Scan for the cell matching the given text and deliver its [X, Y] coordinate at center. 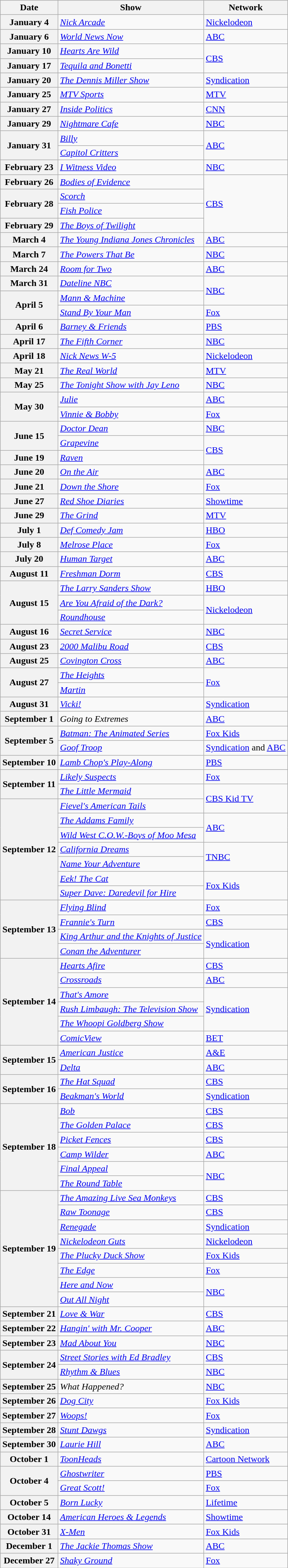
September 18 [29, 1147]
The Golden Palace [131, 1125]
September 19 [29, 1248]
The Real World [131, 370]
September 26 [29, 1401]
August 25 [29, 661]
Hangin' with Mr. Cooper [131, 1328]
Barney & Friends [131, 327]
January 4 [29, 22]
Cartoon Network [246, 1459]
March 31 [29, 283]
Nick Arcade [131, 22]
I Witness Video [131, 167]
Fievel's American Tails [131, 806]
Nightmare Cafe [131, 124]
The Amazing Live Sea Monkeys [131, 1198]
Going to Extremes [131, 719]
February 26 [29, 182]
September 24 [29, 1365]
August 16 [29, 631]
Show [131, 8]
TNBC [246, 856]
June 19 [29, 458]
Stunt Dawgs [131, 1430]
March 4 [29, 240]
March 24 [29, 269]
Are You Afraid of the Dark? [131, 602]
Hearts Are Wild [131, 51]
Down the Shore [131, 487]
Flying Blind [131, 908]
ToonHeads [131, 1459]
The Dennis Miller Show [131, 80]
ComicView [131, 1038]
The Young Indiana Jones Chronicles [131, 240]
Lifetime [246, 1502]
Shaky Ground [131, 1560]
January 17 [29, 66]
X-Men [131, 1531]
Ghostwriter [131, 1473]
Billy [131, 138]
Red Shoe Diaries [131, 501]
The Powers That Be [131, 254]
September 30 [29, 1444]
Dateline NBC [131, 283]
BET [246, 1038]
Network [246, 8]
August 11 [29, 574]
July 20 [29, 559]
February 23 [29, 167]
April 5 [29, 305]
Beakman's World [131, 1096]
California Dreams [131, 849]
July 8 [29, 545]
The Addams Family [131, 820]
Lamb Chop's Play-Along [131, 762]
Room for Two [131, 269]
The Plucky Duck Show [131, 1256]
June 15 [29, 436]
January 6 [29, 37]
Street Stories with Ed Bradley [131, 1358]
The Whoopi Goldberg Show [131, 1023]
January 29 [29, 124]
Martin [131, 690]
King Arthur and the Knights of Justice [131, 937]
The Tonight Show with Jay Leno [131, 385]
September 21 [29, 1314]
January 25 [29, 95]
September 27 [29, 1415]
Dog City [131, 1401]
September 11 [29, 784]
What Happened? [131, 1386]
April 6 [29, 327]
The Fifth Corner [131, 341]
Secret Service [131, 631]
September 16 [29, 1089]
Julie [131, 399]
September 12 [29, 849]
Syndication and ABC [246, 748]
December 1 [29, 1546]
The Little Mermaid [131, 791]
Vicki! [131, 704]
2000 Malibu Road [131, 646]
September 13 [29, 929]
The Round Table [131, 1183]
August 15 [29, 602]
September 5 [29, 741]
June 29 [29, 516]
MTV Sports [131, 95]
The Grind [131, 516]
Grapevine [131, 443]
August 27 [29, 683]
Melrose Place [131, 545]
Nickelodeon Guts [131, 1241]
January 10 [29, 51]
On the Air [131, 472]
A&E [246, 1052]
Mad About You [131, 1343]
Raven [131, 458]
August 31 [29, 704]
Final Appeal [131, 1169]
Scorch [131, 196]
Super Dave: Daredevil for Hire [131, 893]
September 10 [29, 762]
June 21 [29, 487]
That's Amore [131, 994]
Vinnie & Bobby [131, 414]
September 25 [29, 1386]
The Jackie Thomas Show [131, 1546]
Love & War [131, 1314]
American Justice [131, 1052]
May 21 [29, 370]
May 25 [29, 385]
Bodies of Evidence [131, 182]
Crossroads [131, 980]
Doctor Dean [131, 429]
July 1 [29, 530]
Rhythm & Blues [131, 1372]
June 20 [29, 472]
Renegade [131, 1227]
Born Lucky [131, 1502]
Hearts Afire [131, 966]
October 4 [29, 1481]
American Heroes & Legends [131, 1517]
September 14 [29, 1002]
Out All Night [131, 1299]
October 1 [29, 1459]
Date [29, 8]
Tequila and Bonetti [131, 66]
Roundhouse [131, 617]
Covington Cross [131, 661]
Human Target [131, 559]
January 20 [29, 80]
October 31 [29, 1531]
September 22 [29, 1328]
The Boys of Twilight [131, 225]
May 30 [29, 406]
World News Now [131, 37]
September 1 [29, 719]
December 27 [29, 1560]
Likely Suspects [131, 777]
Rush Limbaugh: The Television Show [131, 1009]
April 18 [29, 356]
Laurie Hill [131, 1444]
The Edge [131, 1270]
CNN [246, 109]
October 5 [29, 1502]
The Hat Squad [131, 1081]
Woops! [131, 1415]
February 29 [29, 225]
Mann & Machine [131, 298]
Bob [131, 1111]
March 7 [29, 254]
October 14 [29, 1517]
Delta [131, 1067]
January 31 [29, 145]
January 27 [29, 109]
September 23 [29, 1343]
Here and Now [131, 1285]
Raw Toonage [131, 1212]
Eek! The Cat [131, 878]
Conan the Adventurer [131, 951]
The Larry Sanders Show [131, 588]
Stand By Your Man [131, 312]
April 17 [29, 341]
Inside Politics [131, 109]
Picket Fences [131, 1140]
Name Your Adventure [131, 864]
September 15 [29, 1060]
Batman: The Animated Series [131, 733]
September 28 [29, 1430]
Capitol Critters [131, 153]
Fish Police [131, 211]
Wild West C.O.W.-Boys of Moo Mesa [131, 835]
Camp Wilder [131, 1154]
Frannie's Turn [131, 922]
Nick News W-5 [131, 356]
CBS Kid TV [246, 798]
February 28 [29, 204]
August 23 [29, 646]
The Heights [131, 675]
Goof Troop [131, 748]
Great Scott! [131, 1488]
Freshman Dorm [131, 574]
Def Comedy Jam [131, 530]
June 27 [29, 501]
